Search for the cell housing the specified text and yield its (x, y) center coordinate. 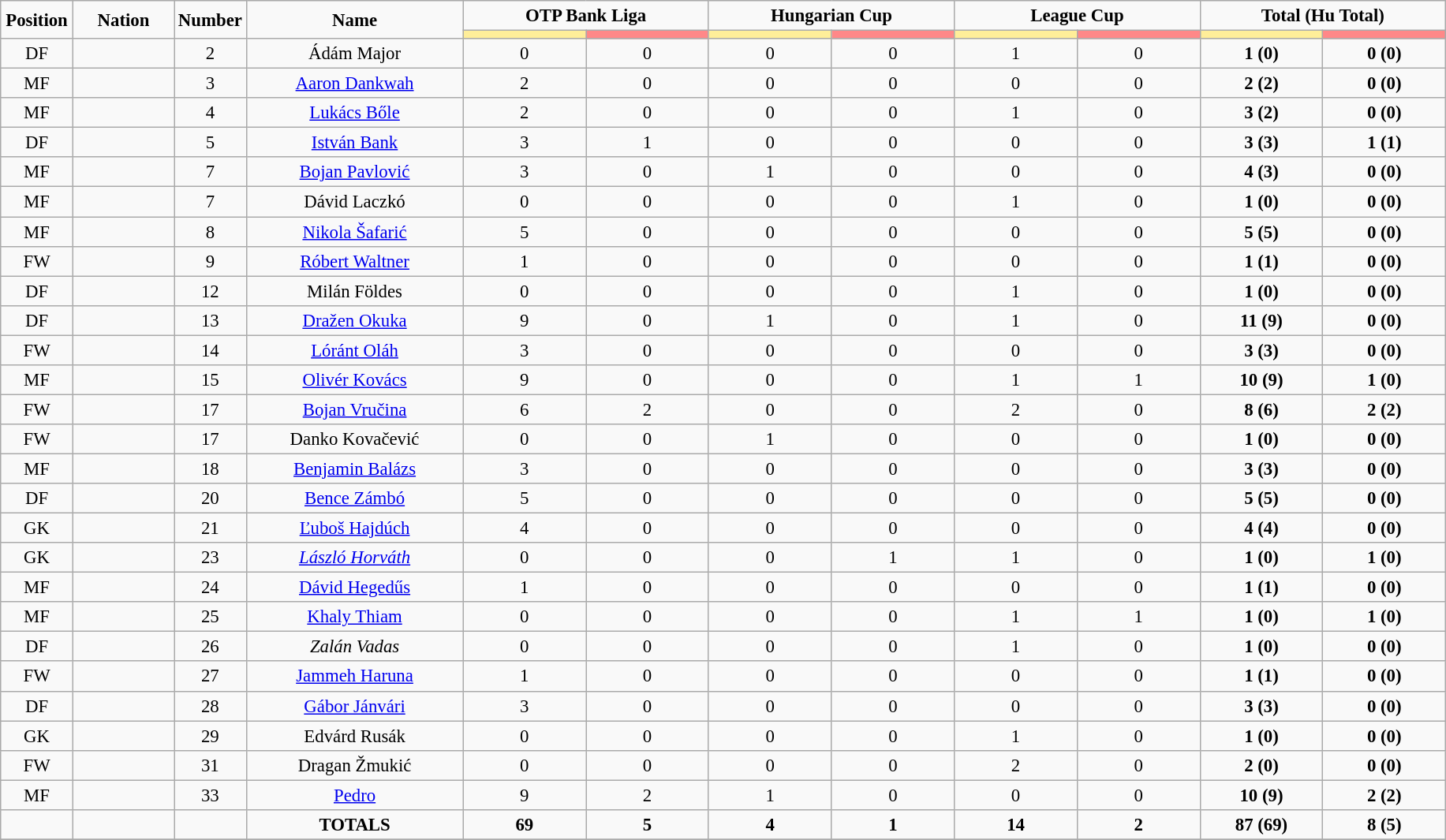
Ľuboš Hajdúch (355, 528)
8 (211, 232)
4 (3) (1261, 173)
István Bank (355, 143)
Zalán Vadas (355, 647)
23 (211, 558)
25 (211, 617)
Aaron Dankwah (355, 84)
26 (211, 647)
Milán Földes (355, 291)
Lukács Bőle (355, 113)
21 (211, 528)
Jammeh Haruna (355, 677)
League Cup (1078, 16)
13 (211, 320)
4 (4) (1261, 528)
OTP Bank Liga (585, 16)
27 (211, 677)
László Horváth (355, 558)
Olivér Kovács (355, 380)
18 (211, 469)
Róbert Waltner (355, 261)
8 (5) (1384, 825)
3 (2) (1261, 113)
8 (6) (1261, 409)
Dávid Hegedűs (355, 588)
20 (211, 498)
33 (211, 795)
31 (211, 765)
Nikola Šafarić (355, 232)
TOTALS (355, 825)
2 (0) (1261, 765)
Dávid Laczkó (355, 202)
Position (37, 20)
Bojan Pavlović (355, 173)
Lóránt Oláh (355, 350)
Nation (123, 20)
Khaly Thiam (355, 617)
6 (525, 409)
29 (211, 736)
Danko Kovačević (355, 439)
Name (355, 20)
12 (211, 291)
87 (69) (1261, 825)
Benjamin Balázs (355, 469)
Edvárd Rusák (355, 736)
Hungarian Cup (831, 16)
Ádám Major (355, 54)
Number (211, 20)
24 (211, 588)
11 (9) (1261, 320)
Dragan Žmukić (355, 765)
Total (Hu Total) (1323, 16)
Bojan Vručina (355, 409)
28 (211, 706)
Dražen Okuka (355, 320)
Bence Zámbó (355, 498)
Gábor Jánvári (355, 706)
15 (211, 380)
69 (525, 825)
Pedro (355, 795)
